Extract the [x, y] coordinate from the center of the cell holding the provided text.  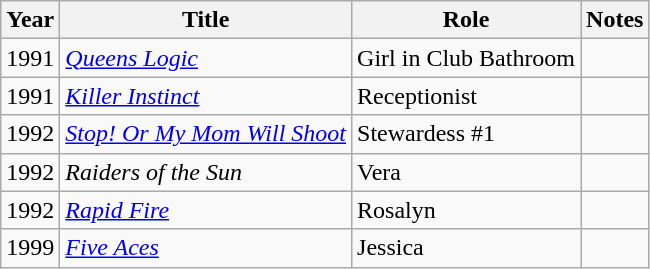
Stop! Or My Mom Will Shoot [206, 134]
Rapid Fire [206, 210]
Queens Logic [206, 58]
Rosalyn [466, 210]
Jessica [466, 248]
Receptionist [466, 96]
Vera [466, 172]
Five Aces [206, 248]
Title [206, 20]
Killer Instinct [206, 96]
Stewardess #1 [466, 134]
1999 [30, 248]
Notes [615, 20]
Role [466, 20]
Raiders of the Sun [206, 172]
Year [30, 20]
Girl in Club Bathroom [466, 58]
